Return [x, y] of the center of cell containing provided text 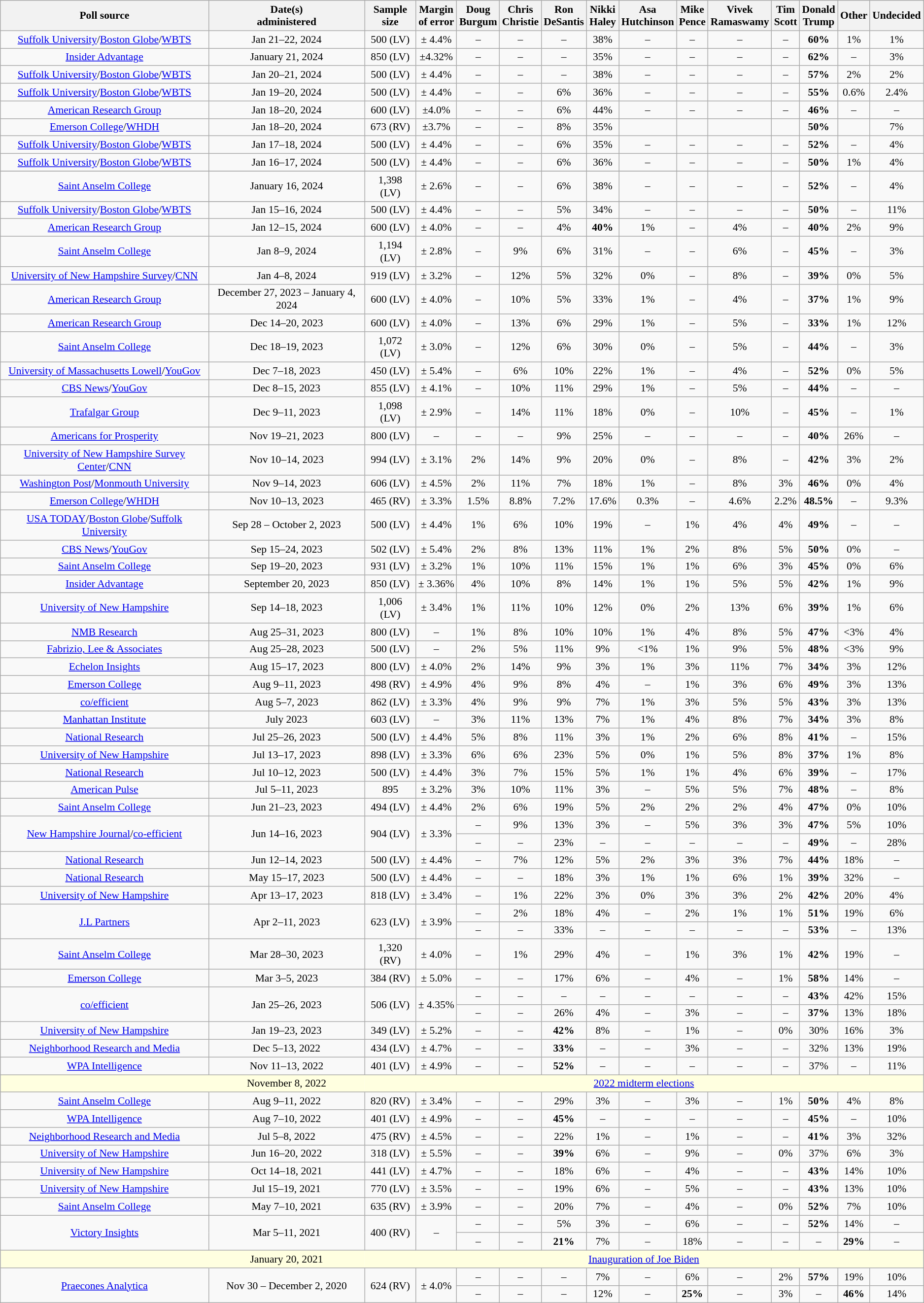
Nov 19–21, 2023 [287, 436]
Trafalgar Group [104, 412]
NMB Research [104, 632]
Jul 5–11, 2023 [287, 790]
1.5% [478, 501]
University of Massachusetts Lowell/YouGov [104, 371]
51% [819, 913]
RonDeSantis [564, 16]
2.4% [897, 92]
62% [819, 57]
9.3% [897, 501]
1,398 (LV) [390, 186]
Aug 15–17, 2023 [287, 667]
Washington Post/Monmouth University [104, 484]
Oct 14–18, 2021 [287, 1171]
Mar 28–30, 2023 [287, 954]
Jul 13–17, 2023 [287, 755]
Aug 5–7, 2023 [287, 702]
University of New Hampshire Survey Center/CNN [104, 459]
Sep 15–24, 2023 [287, 549]
DonaldTrump [819, 16]
Echelon Insights [104, 667]
623 (LV) [390, 922]
Jan 20–21, 2024 [287, 75]
60% [819, 39]
624 (RV) [390, 1286]
Jun 16–20, 2022 [287, 1154]
July 2023 [287, 720]
American Pulse [104, 790]
16% [854, 1031]
± 5.5% [437, 1154]
Marginof error [437, 16]
±4.0% [437, 110]
Nov 10–14, 2023 [287, 459]
384 (RV) [390, 978]
± 3.36% [437, 584]
494 (LV) [390, 808]
635 (RV) [390, 1206]
8.8% [520, 501]
606 (LV) [390, 484]
506 (LV) [390, 1005]
400 (RV) [390, 1233]
± 5.2% [437, 1031]
Dec 8–15, 2023 [287, 388]
58% [819, 978]
MikePence [692, 16]
Sep 14–18, 2023 [287, 608]
±3.7% [437, 127]
Nov 9–14, 2023 [287, 484]
17.6% [603, 501]
± 3.0% [437, 347]
Americans for Prosperity [104, 436]
673 (RV) [390, 127]
450 (LV) [390, 371]
<1% [648, 649]
ChrisChristie [520, 16]
7.2% [564, 501]
± 3.1% [437, 459]
349 (LV) [390, 1031]
603 (LV) [390, 720]
318 (LV) [390, 1154]
Praecones Analytica [104, 1286]
± 3.5% [437, 1189]
Apr 2–11, 2023 [287, 922]
Other [854, 16]
0.6% [854, 92]
28% [897, 843]
Samplesize [390, 16]
818 (LV) [390, 895]
1,098 (LV) [390, 412]
Dec 5–13, 2022 [287, 1049]
± 4.1% [437, 388]
Sep 28 – October 2, 2023 [287, 526]
Date(s)administered [287, 16]
± 4.35% [437, 1005]
21% [564, 1242]
820 (RV) [390, 1101]
Jan 25–26, 2023 [287, 1005]
Jan 19–20, 2024 [287, 92]
AsaHutchinson [648, 16]
770 (LV) [390, 1189]
434 (LV) [390, 1049]
Aug 9–11, 2023 [287, 685]
898 (LV) [390, 755]
Nov 11–13, 2022 [287, 1066]
475 (RV) [390, 1136]
Manhattan Institute [104, 720]
± 2.8% [437, 251]
J.L Partners [104, 922]
January 16, 2024 [287, 186]
January 21, 2024 [287, 57]
Nov 30 – December 2, 2020 [287, 1286]
December 27, 2023 – January 4, 2024 [287, 299]
994 (LV) [390, 459]
Poll source [104, 16]
Dec 9–11, 2023 [287, 412]
Dec 14–20, 2023 [287, 323]
±4.32% [437, 57]
Victory Insights [104, 1233]
Fabrizio, Lee & Associates [104, 649]
VivekRamaswamy [740, 16]
855 (LV) [390, 388]
USA TODAY/Boston Globe/Suffolk University [104, 526]
Jul 5–8, 2022 [287, 1136]
931 (LV) [390, 566]
31% [603, 251]
University of New Hampshire Survey/CNN [104, 276]
441 (LV) [390, 1171]
2022 midterm elections [644, 1084]
919 (LV) [390, 276]
May 15–17, 2023 [287, 878]
Jan 12–15, 2024 [287, 228]
Aug 9–11, 2022 [287, 1101]
New Hampshire Journal/co-efficient [104, 834]
Jul 15–19, 2021 [287, 1189]
1,194 (LV) [390, 251]
Jan 21–22, 2024 [287, 39]
May 7–10, 2021 [287, 1206]
498 (RV) [390, 685]
Aug 25–31, 2023 [287, 632]
September 20, 2023 [287, 584]
Undecided [897, 16]
1,006 (LV) [390, 608]
Aug 7–10, 2022 [287, 1119]
0.3% [648, 501]
Aug 25–28, 2023 [287, 649]
Jun 14–16, 2023 [287, 834]
NikkiHaley [603, 16]
502 (LV) [390, 549]
1,320 (RV) [390, 954]
DougBurgum [478, 16]
1,072 (LV) [390, 347]
895 [390, 790]
Jan 17–18, 2024 [287, 145]
4.6% [740, 501]
± 2.9% [437, 412]
Nov 10–13, 2023 [287, 501]
465 (RV) [390, 501]
Jun 12–14, 2023 [287, 860]
55% [819, 92]
904 (LV) [390, 834]
Jul 25–26, 2023 [287, 738]
Mar 3–5, 2023 [287, 978]
Jan 19–23, 2023 [287, 1031]
48.5% [819, 501]
Jan 15–16, 2024 [287, 210]
53% [819, 930]
TimScott [786, 16]
Inauguration of Joe Biden [644, 1259]
Dec 7–18, 2023 [287, 371]
November 8, 2022 [287, 1084]
Jan 16–17, 2024 [287, 163]
± 2.6% [437, 186]
± 5.0% [437, 978]
Jan 4–8, 2024 [287, 276]
Dec 18–19, 2023 [287, 347]
Apr 13–17, 2023 [287, 895]
Sep 19–20, 2023 [287, 566]
862 (LV) [390, 702]
Jan 8–9, 2024 [287, 251]
Mar 5–11, 2021 [287, 1233]
January 20, 2021 [287, 1259]
Jun 21–23, 2023 [287, 808]
2.2% [786, 501]
Jul 10–12, 2023 [287, 773]
